From the cell containing the given text, extract its center point as [X, Y] coordinate. 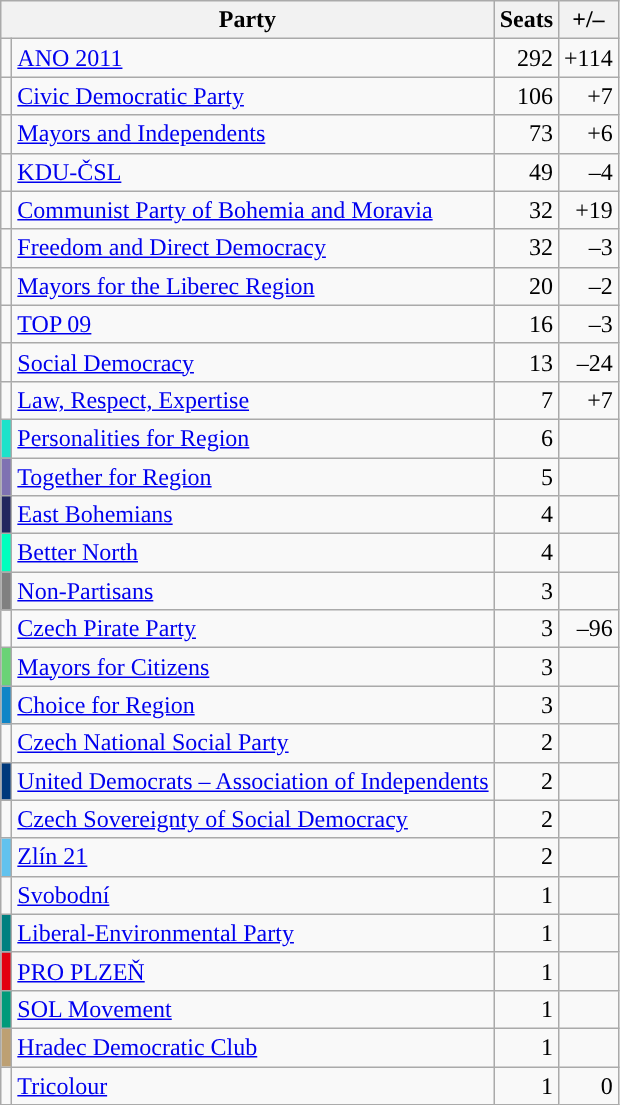
73 [526, 134]
Hradec Democratic Club [253, 1047]
Svobodní [253, 895]
Mayors and Independents [253, 134]
Personalities for Region [253, 438]
49 [526, 172]
+/– [589, 20]
–96 [589, 629]
292 [526, 58]
Seats [526, 20]
PRO PLZEŇ [253, 971]
Czech Pirate Party [253, 629]
13 [526, 362]
Zlín 21 [253, 857]
–2 [589, 286]
Non-Partisans [253, 591]
Together for Region [253, 477]
Freedom and Direct Democracy [253, 248]
TOP 09 [253, 324]
5 [526, 477]
SOL Movement [253, 1009]
–4 [589, 172]
United Democrats – Association of Independents [253, 781]
Czech Sovereignty of Social Democracy [253, 819]
ANO 2011 [253, 58]
Liberal-Environmental Party [253, 933]
Czech National Social Party [253, 743]
Civic Democratic Party [253, 96]
+6 [589, 134]
East Bohemians [253, 515]
0 [589, 1085]
16 [526, 324]
Communist Party of Bohemia and Moravia [253, 210]
Choice for Region [253, 705]
Mayors for Citizens [253, 667]
+114 [589, 58]
Law, Respect, Expertise [253, 400]
Tricolour [253, 1085]
+19 [589, 210]
–24 [589, 362]
KDU-ČSL [253, 172]
7 [526, 400]
Better North [253, 553]
Party [248, 20]
Mayors for the Liberec Region [253, 286]
Social Democracy [253, 362]
6 [526, 438]
20 [526, 286]
106 [526, 96]
